Detect which cell encompasses the target text, then output its [x, y] center coordinate. 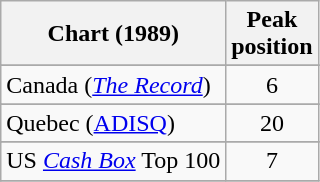
Peakposition [272, 34]
US Cash Box Top 100 [114, 161]
7 [272, 161]
Quebec (ADISQ) [114, 123]
6 [272, 85]
Chart (1989) [114, 34]
20 [272, 123]
Canada (The Record) [114, 85]
